Extract the [x, y] coordinate from the center of the cell holding the provided text.  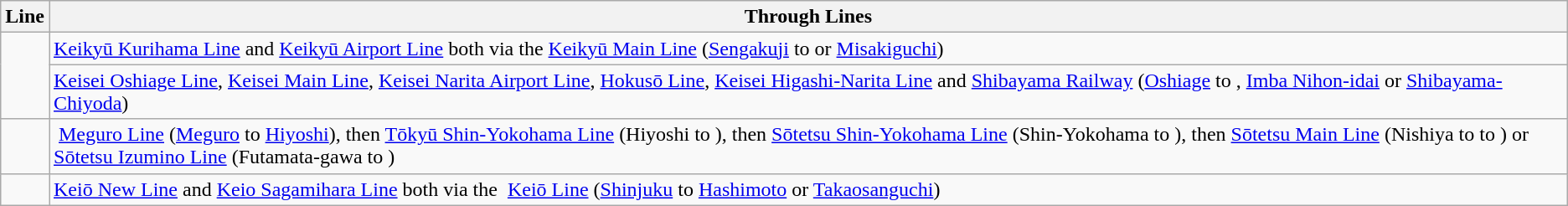
Through Lines [807, 17]
Line [25, 17]
Keiō New Line and Keio Sagamihara Line both via the Keiō Line (Shinjuku to Hashimoto or Takaosanguchi) [807, 189]
Keikyū Kurihama Line and Keikyū Airport Line both via the Keikyū Main Line (Sengakuji to or Misakiguchi) [807, 49]
